From the cell containing the given text, extract its center point as [x, y] coordinate. 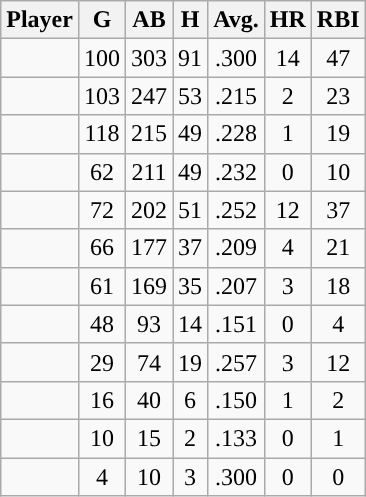
74 [150, 362]
93 [150, 324]
303 [150, 58]
6 [190, 400]
211 [150, 172]
18 [338, 286]
.207 [236, 286]
66 [102, 248]
53 [190, 96]
RBI [338, 20]
29 [102, 362]
.151 [236, 324]
169 [150, 286]
91 [190, 58]
247 [150, 96]
.150 [236, 400]
72 [102, 210]
35 [190, 286]
AB [150, 20]
48 [102, 324]
47 [338, 58]
215 [150, 134]
62 [102, 172]
177 [150, 248]
.252 [236, 210]
100 [102, 58]
HR [288, 20]
21 [338, 248]
40 [150, 400]
G [102, 20]
118 [102, 134]
.215 [236, 96]
.133 [236, 438]
H [190, 20]
15 [150, 438]
.209 [236, 248]
103 [102, 96]
23 [338, 96]
51 [190, 210]
Avg. [236, 20]
.228 [236, 134]
.232 [236, 172]
61 [102, 286]
Player [40, 20]
16 [102, 400]
.257 [236, 362]
202 [150, 210]
